From the cell containing the given text, extract its center point as (X, Y) coordinate. 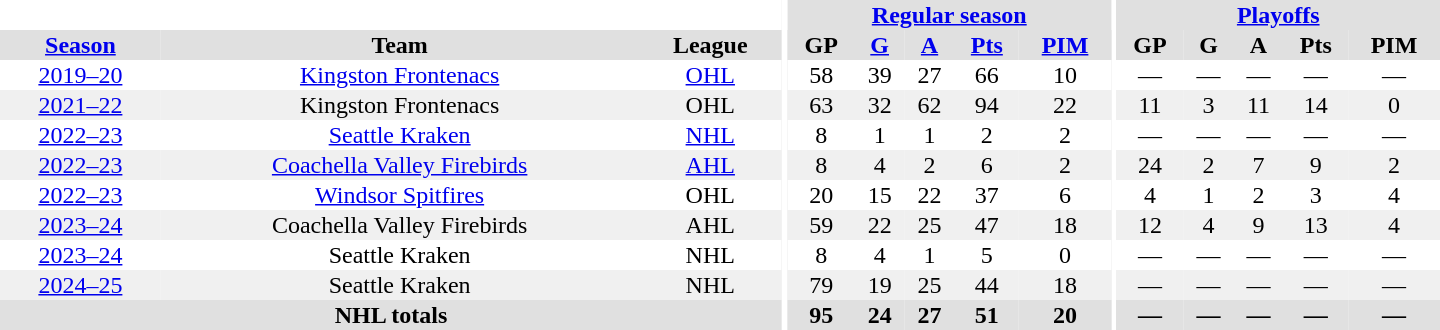
Windsor Spitfires (400, 195)
59 (822, 225)
51 (986, 315)
95 (822, 315)
39 (880, 75)
47 (986, 225)
Team (400, 45)
5 (986, 255)
94 (986, 105)
NHL totals (391, 315)
Regular season (950, 15)
15 (880, 195)
7 (1258, 165)
58 (822, 75)
2021–22 (80, 105)
62 (930, 105)
19 (880, 285)
14 (1316, 105)
2024–25 (80, 285)
63 (822, 105)
12 (1150, 225)
Playoffs (1278, 15)
32 (880, 105)
10 (1065, 75)
79 (822, 285)
2019–20 (80, 75)
37 (986, 195)
League (711, 45)
44 (986, 285)
13 (1316, 225)
66 (986, 75)
Season (80, 45)
